Capture the cell that displays the provided text and extract its (x, y) central coordinate. 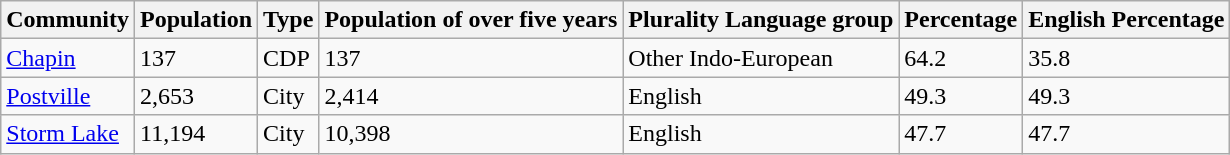
2,653 (196, 96)
Other Indo-European (761, 58)
11,194 (196, 134)
64.2 (961, 58)
Type (288, 20)
Community (68, 20)
35.8 (1126, 58)
2,414 (471, 96)
Population of over five years (471, 20)
Percentage (961, 20)
Storm Lake (68, 134)
Plurality Language group (761, 20)
CDP (288, 58)
10,398 (471, 134)
Population (196, 20)
English Percentage (1126, 20)
Chapin (68, 58)
Postville (68, 96)
